Determine the [x, y] coordinate at the center of the cell enclosing the given text.  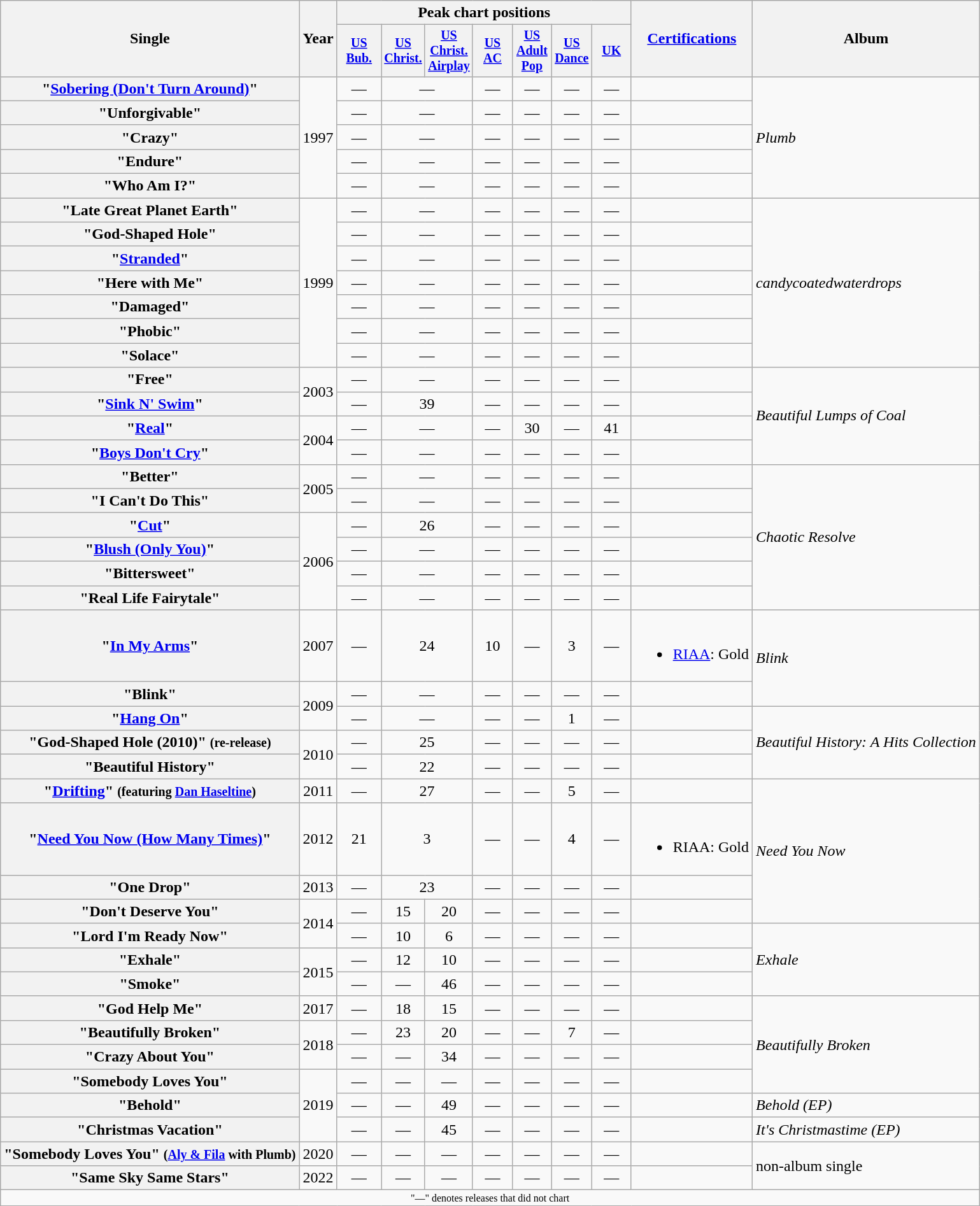
Album [866, 39]
"Endure" [150, 161]
2007 [318, 646]
2018 [318, 1044]
"Cut" [150, 525]
1999 [318, 283]
Blink [866, 658]
1997 [318, 137]
2013 [318, 887]
"Beautiful History" [150, 767]
"God Help Me" [150, 1008]
21 [359, 839]
"Hang On" [150, 718]
Behold (EP) [866, 1105]
"Somebody Loves You" (Aly & Fila with Plumb) [150, 1154]
2011 [318, 791]
USChrist.Airplay [448, 51]
Certifications [692, 39]
"Lord I'm Ready Now" [150, 935]
"Behold" [150, 1105]
Need You Now [866, 851]
USAdultPop [532, 51]
"Blush (Only You)" [150, 549]
"Beautifully Broken" [150, 1032]
"Christmas Vacation" [150, 1130]
"—" denotes releases that did not chart [490, 1198]
"Don't Deserve You" [150, 911]
2020 [318, 1154]
"I Can't Do This" [150, 500]
"Boys Don't Cry" [150, 452]
2003 [318, 392]
"Blink" [150, 694]
30 [532, 428]
USChrist. [404, 51]
41 [611, 428]
26 [427, 525]
2012 [318, 839]
"One Drop" [150, 887]
45 [448, 1130]
18 [404, 1008]
39 [427, 404]
2022 [318, 1178]
Plumb [866, 137]
Exhale [866, 960]
"In My Arms" [150, 646]
25 [427, 742]
Peak chart positions [484, 13]
"Bittersweet" [150, 574]
"Damaged" [150, 307]
"Somebody Loves You" [150, 1081]
"God-Shaped Hole (2010)" (re-release) [150, 742]
49 [448, 1105]
non-album single [866, 1166]
2019 [318, 1105]
"Phobic" [150, 331]
Single [150, 39]
2010 [318, 755]
"God-Shaped Hole" [150, 234]
2005 [318, 488]
"Sobering (Don't Turn Around)" [150, 89]
"Drifting" (featuring Dan Haseltine) [150, 791]
2014 [318, 923]
2017 [318, 1008]
"Crazy" [150, 137]
candycoatedwaterdrops [866, 283]
"Stranded" [150, 259]
USBub. [359, 51]
7 [572, 1032]
12 [404, 960]
UK [611, 51]
"Unforgivable" [150, 113]
"Smoke" [150, 984]
2015 [318, 972]
Beautifully Broken [866, 1044]
22 [427, 767]
"Better" [150, 476]
4 [572, 839]
24 [427, 646]
USAC [492, 51]
"Real" [150, 428]
46 [448, 984]
"Solace" [150, 355]
"Late Great Planet Earth" [150, 210]
"Crazy About You" [150, 1057]
"Who Am I?" [150, 186]
2006 [318, 561]
27 [427, 791]
"Real Life Fairytale" [150, 598]
6 [448, 935]
Beautiful History: A Hits Collection [866, 742]
It's Christmastime (EP) [866, 1130]
USDance [572, 51]
2004 [318, 440]
"Same Sky Same Stars" [150, 1178]
Beautiful Lumps of Coal [866, 416]
"Free" [150, 380]
Year [318, 39]
"Here with Me" [150, 283]
2009 [318, 706]
Chaotic Resolve [866, 537]
34 [448, 1057]
"Need You Now (How Many Times)" [150, 839]
1 [572, 718]
5 [572, 791]
"Sink N' Swim" [150, 404]
"Exhale" [150, 960]
